Scan for the cell matching the given text and deliver its [x, y] coordinate at center. 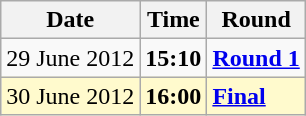
Time [174, 20]
29 June 2012 [70, 58]
Date [70, 20]
Round 1 [256, 58]
Round [256, 20]
16:00 [174, 96]
15:10 [174, 58]
30 June 2012 [70, 96]
Final [256, 96]
